From the cell containing the given text, extract its center point as (x, y) coordinate. 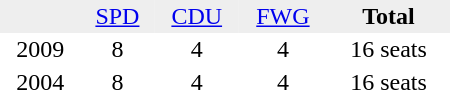
8 (117, 50)
Total (388, 16)
FWG (283, 16)
CDU (197, 16)
16 seats (388, 50)
2009 (40, 50)
SPD (117, 16)
